Determine the (x, y) coordinate at the center of the cell enclosing the given text.  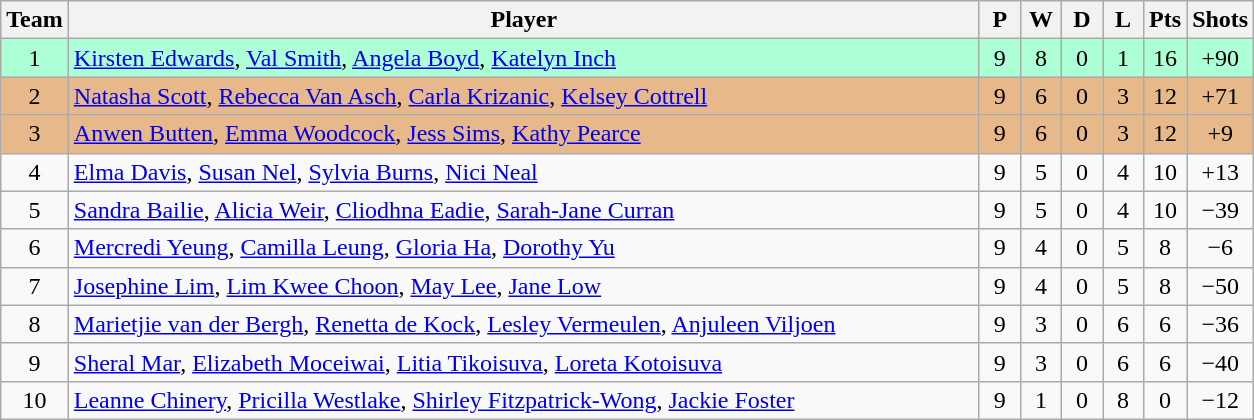
+71 (1220, 96)
−39 (1220, 210)
Player (524, 20)
−40 (1220, 362)
+13 (1220, 172)
Pts (1166, 20)
Team (35, 20)
Elma Davis, Susan Nel, Sylvia Burns, Nici Neal (524, 172)
Josephine Lim, Lim Kwee Choon, May Lee, Jane Low (524, 286)
W (1040, 20)
Leanne Chinery, Pricilla Westlake, Shirley Fitzpatrick-Wong, Jackie Foster (524, 400)
Marietjie van der Bergh, Renetta de Kock, Lesley Vermeulen, Anjuleen Viljoen (524, 324)
−12 (1220, 400)
−36 (1220, 324)
Shots (1220, 20)
L (1124, 20)
16 (1166, 58)
D (1082, 20)
7 (35, 286)
+90 (1220, 58)
Kirsten Edwards, Val Smith, Angela Boyd, Katelyn Inch (524, 58)
P (1000, 20)
2 (35, 96)
Natasha Scott, Rebecca Van Asch, Carla Krizanic, Kelsey Cottrell (524, 96)
Sandra Bailie, Alicia Weir, Cliodhna Eadie, Sarah‑Jane Curran (524, 210)
−50 (1220, 286)
Anwen Butten, Emma Woodcock, Jess Sims, Kathy Pearce (524, 134)
−6 (1220, 248)
Mercredi Yeung, Camilla Leung, Gloria Ha, Dorothy Yu (524, 248)
+9 (1220, 134)
Sheral Mar, Elizabeth Moceiwai, Litia Tikoisuva, Loreta Kotoisuva (524, 362)
